Provide the (x, y) coordinate of the cell's center where the given text is located.  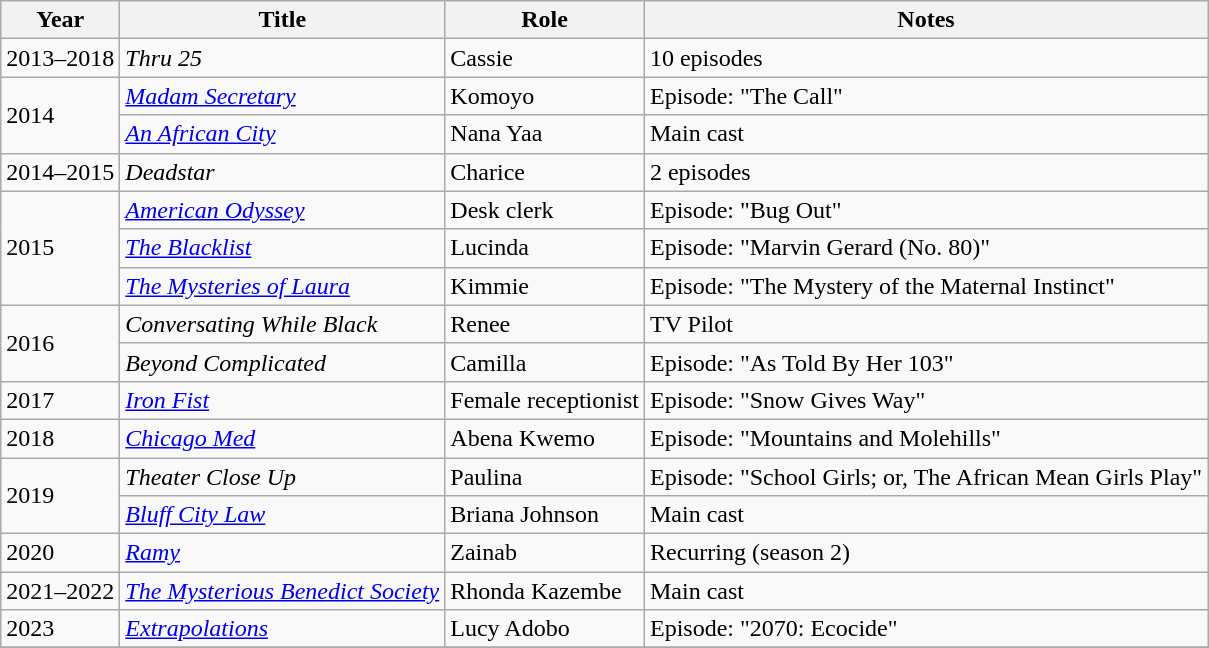
The Mysteries of Laura (282, 286)
2019 (60, 496)
Charice (545, 172)
An African City (282, 134)
Camilla (545, 362)
2023 (60, 629)
American Odyssey (282, 210)
Episode: "School Girls; or, The African Mean Girls Play" (926, 477)
Madam Secretary (282, 96)
Chicago Med (282, 438)
Nana Yaa (545, 134)
Lucinda (545, 248)
Episode: "2070: Ecocide" (926, 629)
Bluff City Law (282, 515)
Deadstar (282, 172)
Title (282, 20)
2013–2018 (60, 58)
The Mysterious Benedict Society (282, 591)
Rhonda Kazembe (545, 591)
Episode: "Marvin Gerard (No. 80)" (926, 248)
Extrapolations (282, 629)
2017 (60, 400)
Lucy Adobo (545, 629)
Paulina (545, 477)
Conversating While Black (282, 324)
Komoyo (545, 96)
2018 (60, 438)
TV Pilot (926, 324)
2 episodes (926, 172)
Cassie (545, 58)
Year (60, 20)
Theater Close Up (282, 477)
2016 (60, 343)
Desk clerk (545, 210)
Notes (926, 20)
2014 (60, 115)
2020 (60, 553)
Recurring (season 2) (926, 553)
2021–2022 (60, 591)
Episode: "Bug Out" (926, 210)
Episode: "Mountains and Molehills" (926, 438)
Iron Fist (282, 400)
Female receptionist (545, 400)
Role (545, 20)
Beyond Complicated (282, 362)
Thru 25 (282, 58)
Ramy (282, 553)
2015 (60, 248)
Episode: "Snow Gives Way" (926, 400)
Abena Kwemo (545, 438)
10 episodes (926, 58)
Episode: "The Call" (926, 96)
Episode: "As Told By Her 103" (926, 362)
Zainab (545, 553)
Kimmie (545, 286)
Briana Johnson (545, 515)
Episode: "The Mystery of the Maternal Instinct" (926, 286)
The Blacklist (282, 248)
Renee (545, 324)
2014–2015 (60, 172)
